Extract the (x, y) coordinate from the center of the cell holding the provided text.  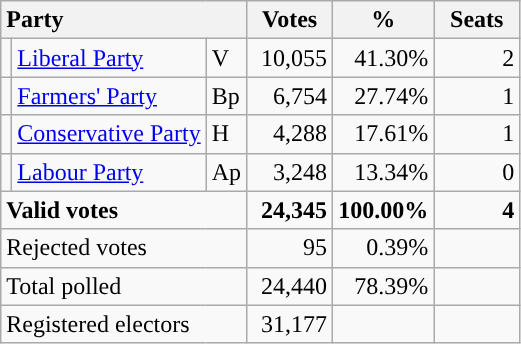
0 (477, 172)
4,288 (290, 134)
Bp (226, 96)
10,055 (290, 58)
Conservative Party (109, 134)
78.39% (384, 286)
Registered electors (124, 324)
24,345 (290, 210)
2 (477, 58)
Labour Party (109, 172)
V (226, 58)
3,248 (290, 172)
Ap (226, 172)
Farmers' Party (109, 96)
100.00% (384, 210)
95 (290, 248)
Seats (477, 20)
Total polled (124, 286)
Valid votes (124, 210)
Votes (290, 20)
27.74% (384, 96)
4 (477, 210)
% (384, 20)
Liberal Party (109, 58)
0.39% (384, 248)
24,440 (290, 286)
Rejected votes (124, 248)
31,177 (290, 324)
6,754 (290, 96)
13.34% (384, 172)
41.30% (384, 58)
H (226, 134)
17.61% (384, 134)
Party (124, 20)
